Locate the cell with the specified text and output its (X, Y) center coordinate. 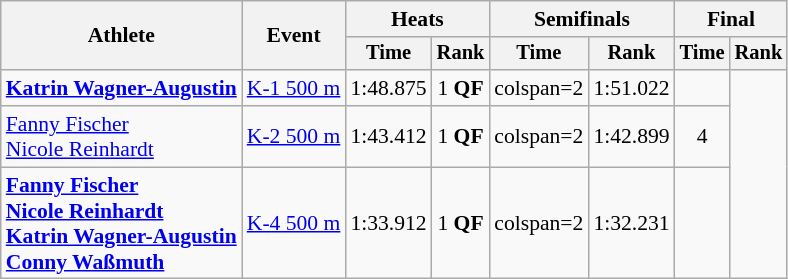
Katrin Wagner-Augustin (122, 88)
Final (731, 19)
1:51.022 (631, 88)
K-4 500 m (294, 223)
Fanny FischerNicole ReinhardtKatrin Wagner-AugustinConny Waßmuth (122, 223)
K-2 500 m (294, 136)
4 (702, 136)
1:32.231 (631, 223)
Fanny FischerNicole Reinhardt (122, 136)
Athlete (122, 36)
1:42.899 (631, 136)
1:48.875 (388, 88)
K-1 500 m (294, 88)
1:33.912 (388, 223)
Event (294, 36)
Heats (417, 19)
Semifinals (582, 19)
1:43.412 (388, 136)
